Determine the [X, Y] coordinate at the center of the cell enclosing the given text.  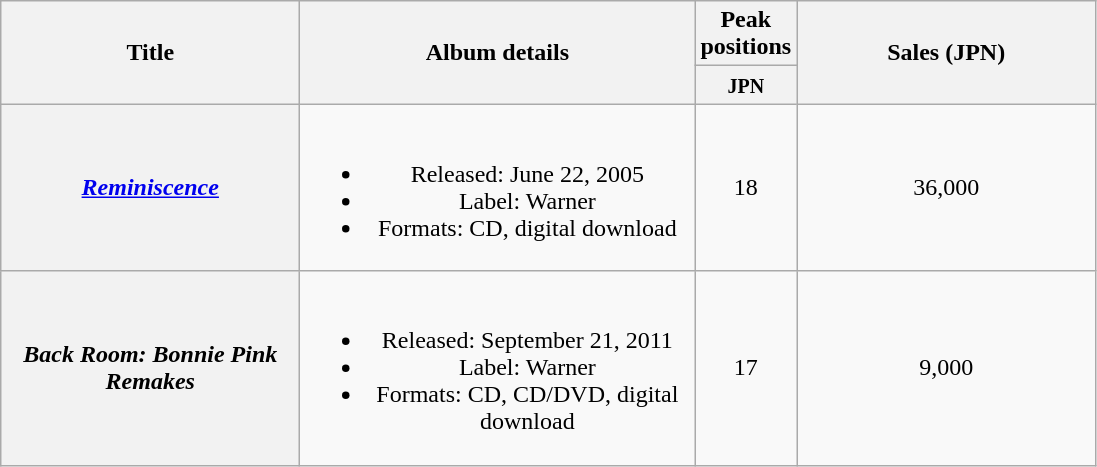
Peak positions [746, 34]
Released: June 22, 2005 Label: WarnerFormats: CD, digital download [498, 188]
Sales (JPN) [946, 52]
9,000 [946, 368]
Album details [498, 52]
17 [746, 368]
Reminiscence [150, 188]
Released: September 21, 2011 Label: WarnerFormats: CD, CD/DVD, digital download [498, 368]
JPN [746, 85]
18 [746, 188]
Title [150, 52]
Back Room: Bonnie Pink Remakes [150, 368]
36,000 [946, 188]
